From the cell containing the given text, extract its center point as [x, y] coordinate. 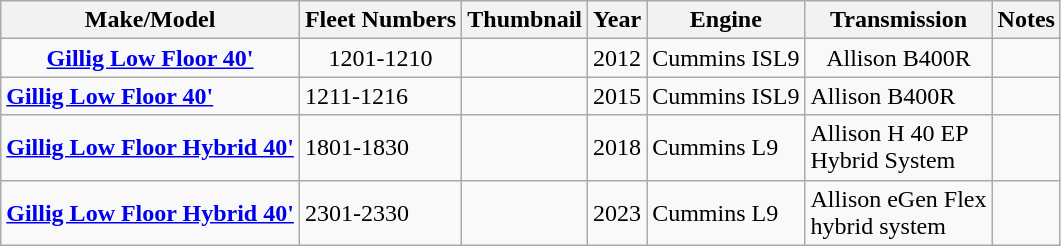
Thumbnail [525, 20]
1201-1210 [380, 58]
Notes [1026, 20]
Allison eGen Flexhybrid system [898, 212]
Year [618, 20]
2018 [618, 148]
Fleet Numbers [380, 20]
1801-1830 [380, 148]
Allison H 40 EPHybrid System [898, 148]
2023 [618, 212]
2301-2330 [380, 212]
2012 [618, 58]
Transmission [898, 20]
Make/Model [150, 20]
Engine [726, 20]
2015 [618, 96]
1211-1216 [380, 96]
